Extract the (X, Y) coordinate from the center of the cell holding the provided text.  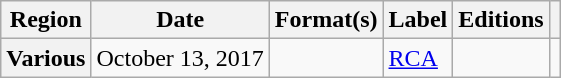
October 13, 2017 (180, 58)
Editions (501, 20)
Format(s) (326, 20)
RCA (418, 58)
Region (46, 20)
Label (418, 20)
Various (46, 58)
Date (180, 20)
